Output the (x, y) coordinate of the center of the cell containing the given text.  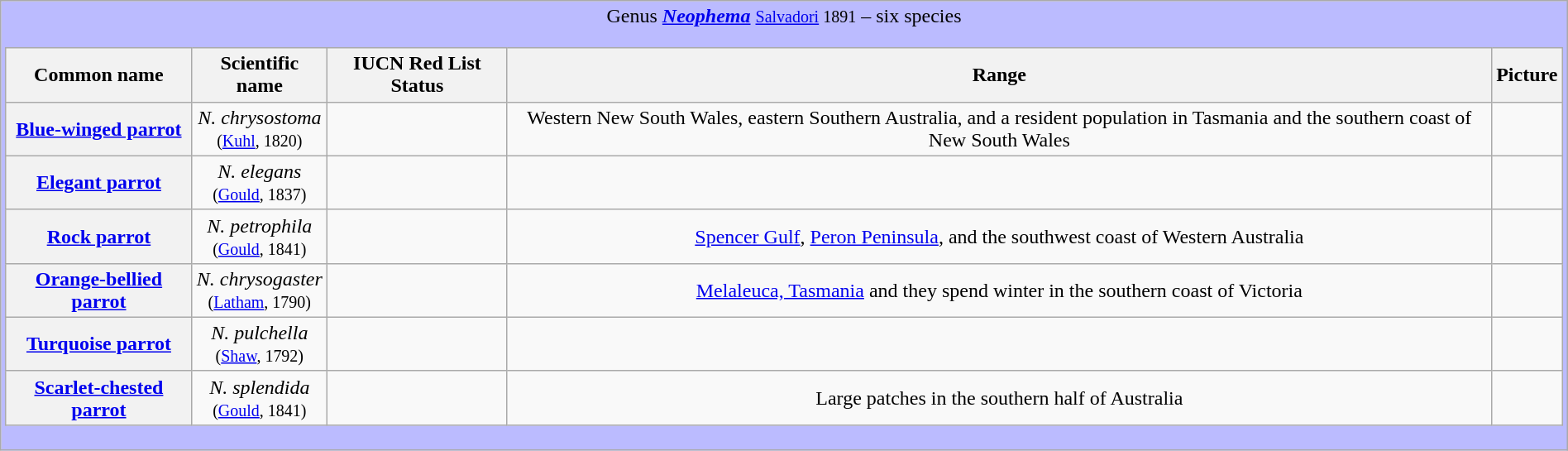
Scarlet-chested parrot (99, 397)
Range (999, 74)
Melaleuca, Tasmania and they spend winter in the southern coast of Victoria (999, 290)
N. chrysostoma (Kuhl, 1820) (260, 129)
Orange-bellied parrot (99, 290)
Blue-winged parrot (99, 129)
N. chrysogaster (Latham, 1790) (260, 290)
Scientific name (260, 74)
Picture (1527, 74)
Large patches in the southern half of Australia (999, 397)
IUCN Red List Status (417, 74)
N. elegans (Gould, 1837) (260, 182)
N. petrophila (Gould, 1841) (260, 237)
Elegant parrot (99, 182)
N. pulchella (Shaw, 1792) (260, 344)
Common name (99, 74)
Spencer Gulf, Peron Peninsula, and the southwest coast of Western Australia (999, 237)
Western New South Wales, eastern Southern Australia, and a resident population in Tasmania and the southern coast of New South Wales (999, 129)
Rock parrot (99, 237)
Turquoise parrot (99, 344)
N. splendida (Gould, 1841) (260, 397)
